Find where the given text appears and provide that cell's center as [X, Y] coordinate. 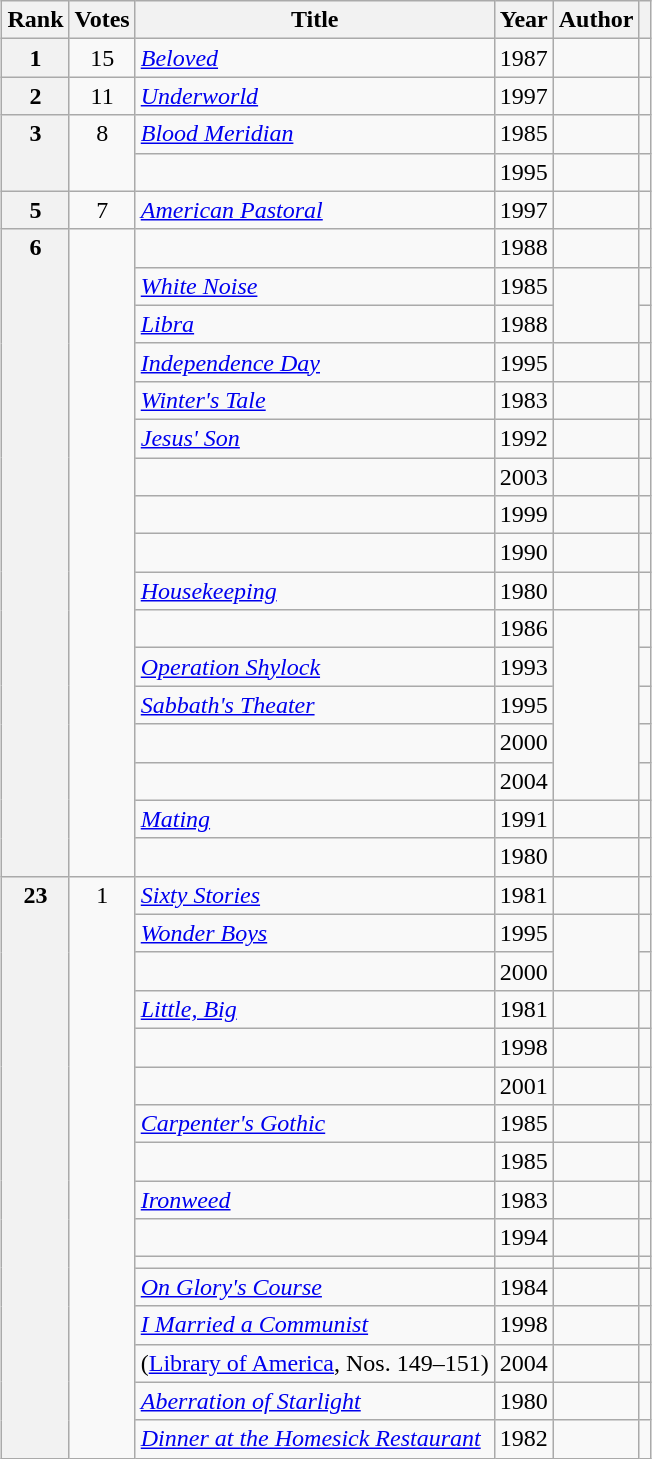
6 [36, 552]
Votes [102, 20]
Title [314, 20]
1992 [524, 438]
Author [596, 20]
3 [36, 153]
Aberration of Starlight [314, 1401]
Mating [314, 819]
Sabbath's Theater [314, 705]
5 [36, 210]
Beloved [314, 58]
1984 [524, 1287]
7 [102, 210]
Sixty Stories [314, 895]
Wonder Boys [314, 933]
1990 [524, 553]
1986 [524, 629]
1982 [524, 1439]
1991 [524, 819]
1993 [524, 667]
Rank [36, 20]
11 [102, 96]
White Noise [314, 286]
1999 [524, 515]
American Pastoral [314, 210]
Dinner at the Homesick Restaurant [314, 1439]
Winter's Tale [314, 400]
Ironweed [314, 1200]
2 [36, 96]
8 [102, 153]
I Married a Communist [314, 1325]
Carpenter's Gothic [314, 1124]
On Glory's Course [314, 1287]
Independence Day [314, 362]
1987 [524, 58]
Housekeeping [314, 591]
Libra [314, 324]
Little, Big [314, 1009]
15 [102, 58]
Operation Shylock [314, 667]
Jesus' Son [314, 438]
2001 [524, 1085]
23 [36, 1167]
Blood Meridian [314, 134]
Underworld [314, 96]
1994 [524, 1238]
(Library of America, Nos. 149–151) [314, 1363]
Year [524, 20]
2003 [524, 477]
